Provide the (x, y) coordinate of the cell's center where the given text is located.  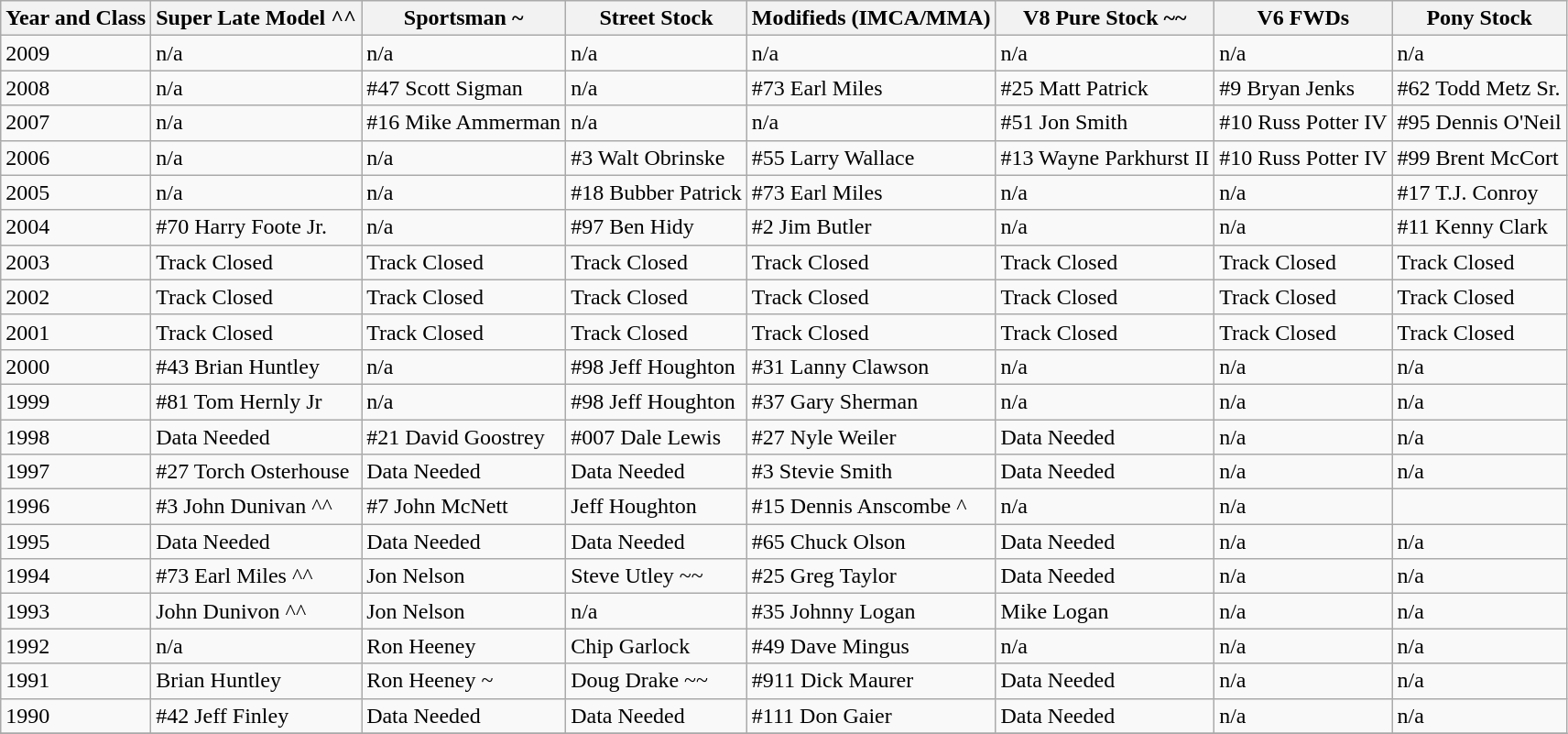
#27 Nyle Weiler (871, 437)
2005 (76, 192)
#7 John McNett (463, 507)
#17 T.J. Conroy (1479, 192)
V6 FWDs (1303, 18)
1990 (76, 716)
#25 Greg Taylor (871, 576)
Brian Huntley (256, 681)
1991 (76, 681)
#42 Jeff Finley (256, 716)
Mike Logan (1105, 611)
#97 Ben Hidy (657, 227)
Steve Utley ~~ (657, 576)
1994 (76, 576)
Jeff Houghton (657, 507)
2007 (76, 123)
2000 (76, 367)
Sportsman ~ (463, 18)
1995 (76, 542)
#2 Jim Butler (871, 227)
#31 Lanny Clawson (871, 367)
2004 (76, 227)
#43 Brian Huntley (256, 367)
#81 Tom Hernly Jr (256, 401)
V8 Pure Stock ~~ (1105, 18)
#3 Walt Obrinske (657, 158)
#70 Harry Foote Jr. (256, 227)
#911 Dick Maurer (871, 681)
Super Late Model ^^ (256, 18)
Ron Heeney (463, 646)
#25 Matt Patrick (1105, 88)
2001 (76, 332)
John Dunivon ^^ (256, 611)
#111 Don Gaier (871, 716)
2003 (76, 262)
#95 Dennis O'Neil (1479, 123)
#9 Bryan Jenks (1303, 88)
#15 Dennis Anscombe ^ (871, 507)
Doug Drake ~~ (657, 681)
2002 (76, 297)
#73 Earl Miles ^^ (256, 576)
#65 Chuck Olson (871, 542)
#49 Dave Mingus (871, 646)
1998 (76, 437)
#47 Scott Sigman (463, 88)
#3 Stevie Smith (871, 472)
2006 (76, 158)
Pony Stock (1479, 18)
#007 Dale Lewis (657, 437)
2008 (76, 88)
#35 Johnny Logan (871, 611)
#18 Bubber Patrick (657, 192)
#62 Todd Metz Sr. (1479, 88)
Modifieds (IMCA/MMA) (871, 18)
Street Stock (657, 18)
#55 Larry Wallace (871, 158)
#16 Mike Ammerman (463, 123)
Year and Class (76, 18)
1997 (76, 472)
#99 Brent McCort (1479, 158)
Chip Garlock (657, 646)
1993 (76, 611)
#51 Jon Smith (1105, 123)
Ron Heeney ~ (463, 681)
1999 (76, 401)
1996 (76, 507)
2009 (76, 53)
#13 Wayne Parkhurst II (1105, 158)
#27 Torch Osterhouse (256, 472)
#21 David Goostrey (463, 437)
#37 Gary Sherman (871, 401)
#11 Kenny Clark (1479, 227)
#3 John Dunivan ^^ (256, 507)
1992 (76, 646)
